Output the [x, y] coordinate of the center of the cell containing the given text.  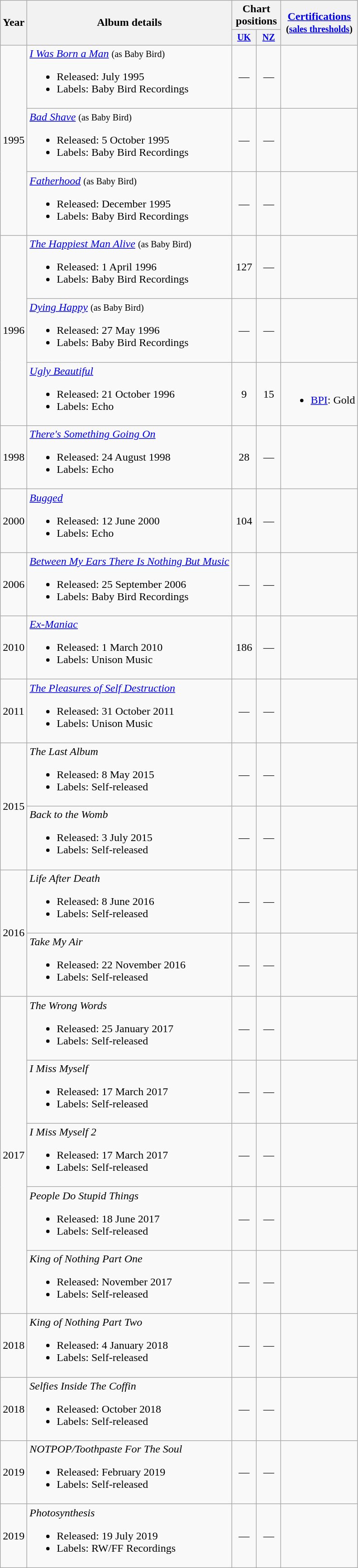
The Wrong WordsReleased: 25 January 2017Labels: Self-released [129, 1028]
BPI: Gold [320, 394]
Dying Happy (as Baby Bird)Released: 27 May 1996Labels: Baby Bird Recordings [129, 331]
I Miss Myself 2Released: 17 March 2017Labels: Self-released [129, 1155]
Selfies Inside The CoffinReleased: October 2018Labels: Self-released [129, 1409]
NOTPOP/Toothpaste For The SoulReleased: February 2019Labels: Self-released [129, 1472]
Year [14, 23]
Fatherhood (as Baby Bird)Released: December 1995Labels: Baby Bird Recordings [129, 203]
Bad Shave (as Baby Bird)Released: 5 October 1995Labels: Baby Bird Recordings [129, 140]
PhotosynthesisReleased: 19 July 2019Labels: RW/FF Recordings [129, 1536]
2017 [14, 1155]
186 [244, 648]
Chart positions [256, 15]
127 [244, 267]
1998 [14, 457]
Back to the WombReleased: 3 July 2015Labels: Self-released [129, 838]
Ex-ManiacReleased: 1 March 2010Labels: Unison Music [129, 648]
Between My Ears There Is Nothing But MusicReleased: 25 September 2006Labels: Baby Bird Recordings [129, 584]
2006 [14, 584]
I Miss MyselfReleased: 17 March 2017Labels: Self-released [129, 1092]
Take My AirReleased: 22 November 2016Labels: Self-released [129, 965]
There's Something Going OnReleased: 24 August 1998Labels: Echo [129, 457]
2016 [14, 933]
King of Nothing Part TwoReleased: 4 January 2018Labels: Self-released [129, 1346]
2010 [14, 648]
Life After DeathReleased: 8 June 2016Labels: Self-released [129, 901]
15 [268, 394]
28 [244, 457]
2015 [14, 806]
2011 [14, 711]
9 [244, 394]
The Happiest Man Alive (as Baby Bird)Released: 1 April 1996Labels: Baby Bird Recordings [129, 267]
NZ [268, 37]
1996 [14, 330]
104 [244, 521]
Certifications(sales thresholds) [320, 23]
Ugly BeautifulReleased: 21 October 1996Labels: Echo [129, 394]
I Was Born a Man (as Baby Bird)Released: July 1995Labels: Baby Bird Recordings [129, 77]
The Pleasures of Self DestructionReleased: 31 October 2011Labels: Unison Music [129, 711]
1995 [14, 140]
UK [244, 37]
People Do Stupid ThingsReleased: 18 June 2017Labels: Self-released [129, 1218]
2000 [14, 521]
BuggedReleased: 12 June 2000Labels: Echo [129, 521]
King of Nothing Part OneReleased: November 2017Labels: Self-released [129, 1282]
The Last AlbumReleased: 8 May 2015Labels: Self-released [129, 774]
Album details [129, 23]
